Scan for the cell matching the given text and deliver its (X, Y) coordinate at center. 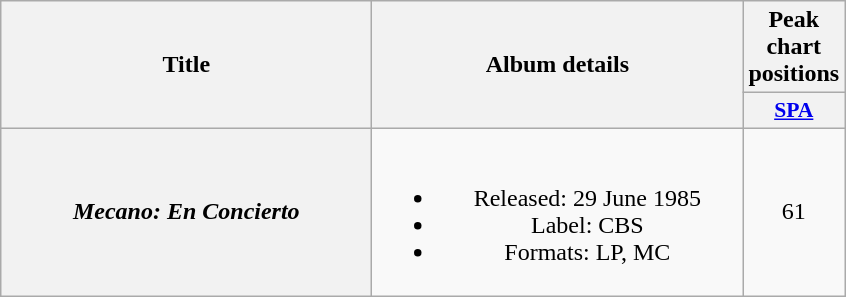
Album details (558, 65)
SPA (794, 111)
61 (794, 212)
Peak chart positions (794, 47)
Released: 29 June 1985Label: CBSFormats: LP, MC (558, 212)
Mecano: En Concierto (186, 212)
Title (186, 65)
